Provide the (X, Y) coordinate of the cell's center where the given text is located.  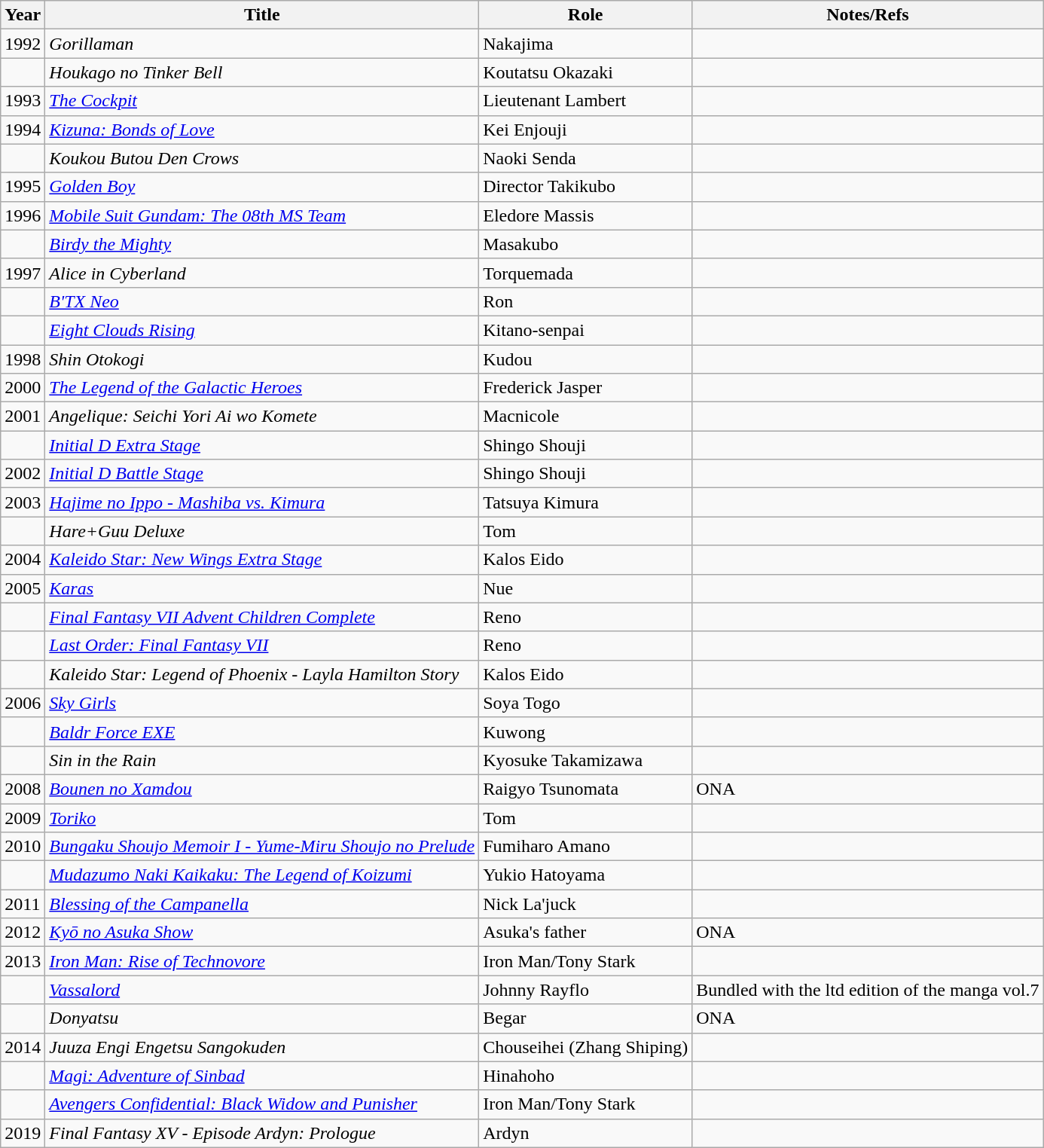
1993 (23, 101)
2011 (23, 904)
Title (262, 15)
Kaleido Star: Legend of Phoenix - Layla Hamilton Story (262, 674)
Baldr Force EXE (262, 731)
Eight Clouds Rising (262, 330)
Birdy the Mighty (262, 244)
Blessing of the Campanella (262, 904)
Nue (586, 588)
2012 (23, 933)
Donyatsu (262, 1018)
Juuza Engi Engetsu Sangokuden (262, 1047)
Soya Togo (586, 703)
Koukou Butou Den Crows (262, 158)
Begar (586, 1018)
2008 (23, 789)
Frederick Jasper (586, 388)
Bounen no Xamdou (262, 789)
Bundled with the ltd edition of the manga vol.7 (868, 990)
Year (23, 15)
Mobile Suit Gundam: The 08th MS Team (262, 215)
Masakubo (586, 244)
Shin Otokogi (262, 359)
Kudou (586, 359)
2009 (23, 817)
Gorillaman (262, 44)
Eledore Massis (586, 215)
Kitano-senpai (586, 330)
Avengers Confidential: Black Widow and Punisher (262, 1104)
Alice in Cyberland (262, 273)
Role (586, 15)
Koutatsu Okazaki (586, 72)
Kyō no Asuka Show (262, 933)
Nakajima (586, 44)
Ron (586, 301)
Johnny Rayflo (586, 990)
2013 (23, 961)
Ardyn (586, 1133)
Naoki Senda (586, 158)
Macnicole (586, 417)
Notes/Refs (868, 15)
Toriko (262, 817)
2000 (23, 388)
Final Fantasy VII Advent Children Complete (262, 617)
Kizuna: Bonds of Love (262, 130)
2003 (23, 502)
Asuka's father (586, 933)
1998 (23, 359)
Final Fantasy XV - Episode Ardyn: Prologue (262, 1133)
2001 (23, 417)
2014 (23, 1047)
Hare+Guu Deluxe (262, 531)
Hinahoho (586, 1076)
1994 (23, 130)
Karas (262, 588)
Director Takikubo (586, 187)
Torquemada (586, 273)
Kuwong (586, 731)
Golden Boy (262, 187)
Kaleido Star: New Wings Extra Stage (262, 560)
Hajime no Ippo - Mashiba vs. Kimura (262, 502)
Kyosuke Takamizawa (586, 760)
2006 (23, 703)
Magi: Adventure of Sinbad (262, 1076)
Angelique: Seichi Yori Ai wo Komete (262, 417)
Iron Man: Rise of Technovore (262, 961)
Tatsuya Kimura (586, 502)
Chouseihei (Zhang Shiping) (586, 1047)
The Cockpit (262, 101)
Vassalord (262, 990)
Mudazumo Naki Kaikaku: The Legend of Koizumi (262, 875)
Sin in the Rain (262, 760)
1995 (23, 187)
Houkago no Tinker Bell (262, 72)
Raigyo Tsunomata (586, 789)
1996 (23, 215)
Last Order: Final Fantasy VII (262, 646)
2004 (23, 560)
Yukio Hatoyama (586, 875)
Initial D Battle Stage (262, 474)
Kei Enjouji (586, 130)
2019 (23, 1133)
2005 (23, 588)
Sky Girls (262, 703)
Lieutenant Lambert (586, 101)
1992 (23, 44)
2002 (23, 474)
Initial D Extra Stage (262, 445)
B'TX Neo (262, 301)
1997 (23, 273)
2010 (23, 847)
Bungaku Shoujo Memoir I - Yume-Miru Shoujo no Prelude (262, 847)
Fumiharo Amano (586, 847)
The Legend of the Galactic Heroes (262, 388)
Nick La'juck (586, 904)
